Identify which cell holds the provided text, then report its (X, Y) central coordinate. 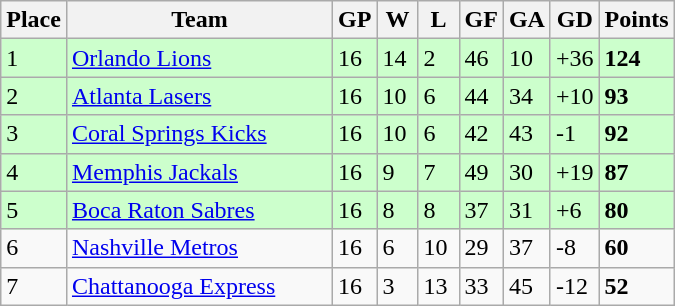
46 (481, 58)
L (438, 20)
93 (636, 96)
+36 (574, 58)
Nashville Metros (199, 248)
+6 (574, 210)
87 (636, 172)
44 (481, 96)
13 (438, 286)
92 (636, 134)
-1 (574, 134)
14 (398, 58)
Atlanta Lasers (199, 96)
5 (34, 210)
43 (526, 134)
Place (34, 20)
80 (636, 210)
GA (526, 20)
Team (199, 20)
52 (636, 286)
+10 (574, 96)
-12 (574, 286)
-8 (574, 248)
34 (526, 96)
Boca Raton Sabres (199, 210)
Chattanooga Express (199, 286)
42 (481, 134)
29 (481, 248)
GF (481, 20)
49 (481, 172)
Orlando Lions (199, 58)
GD (574, 20)
+19 (574, 172)
4 (34, 172)
W (398, 20)
1 (34, 58)
60 (636, 248)
9 (398, 172)
Coral Springs Kicks (199, 134)
33 (481, 286)
GP (355, 20)
124 (636, 58)
Memphis Jackals (199, 172)
45 (526, 286)
30 (526, 172)
31 (526, 210)
Points (636, 20)
